Find where the given text appears and provide that cell's center as (X, Y) coordinate. 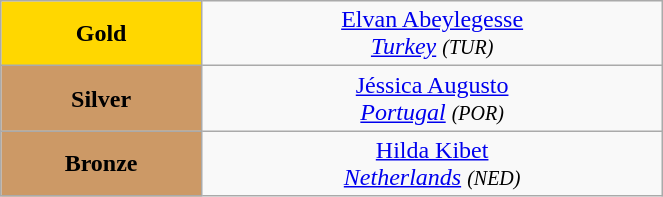
Bronze (102, 164)
Hilda KibetNetherlands (NED) (432, 164)
Silver (102, 98)
Elvan AbeylegesseTurkey (TUR) (432, 34)
Jéssica AugustoPortugal (POR) (432, 98)
Gold (102, 34)
